Identify which cell holds the provided text, then report its (X, Y) central coordinate. 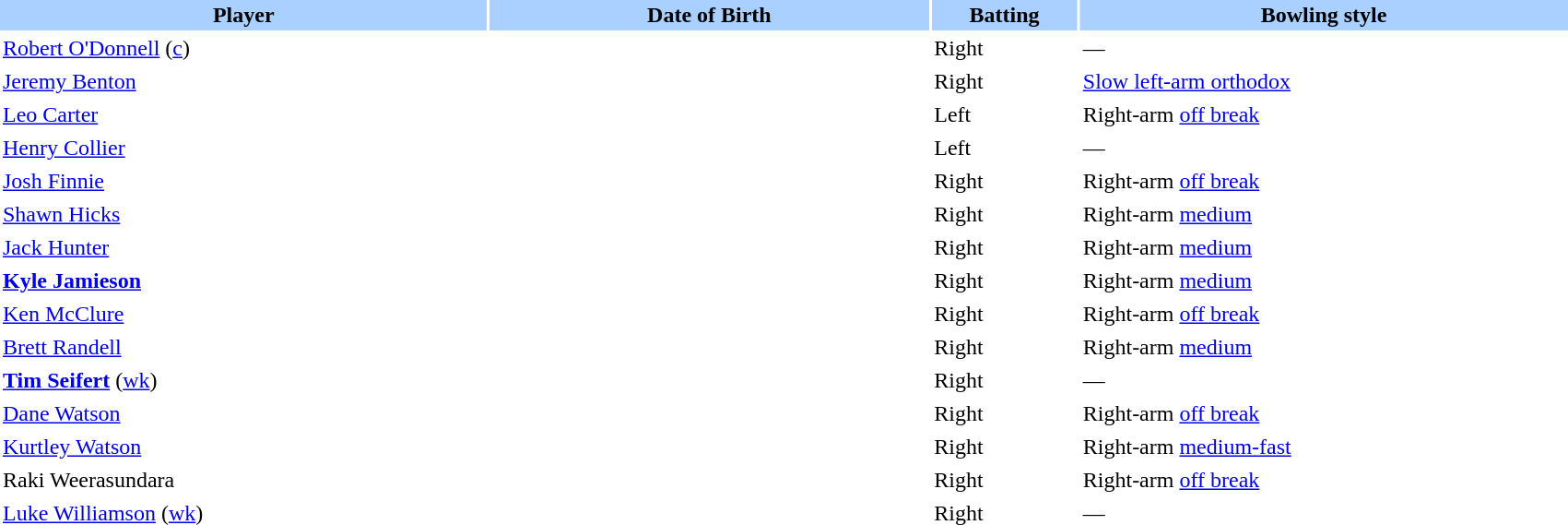
Kurtley Watson (243, 447)
Shawn Hicks (243, 214)
Leo Carter (243, 114)
Jeremy Benton (243, 81)
Kyle Jamieson (243, 280)
Right-arm medium-fast (1324, 447)
Batting (1005, 15)
Bowling style (1324, 15)
Raki Weerasundara (243, 480)
Dane Watson (243, 413)
Date of Birth (710, 15)
Tim Seifert (wk) (243, 380)
Jack Hunter (243, 247)
Brett Randell (243, 347)
Henry Collier (243, 148)
Josh Finnie (243, 181)
Ken McClure (243, 314)
Player (243, 15)
Slow left-arm orthodox (1324, 81)
Robert O'Donnell (c) (243, 48)
